Identify which cell holds the provided text, then report its (X, Y) central coordinate. 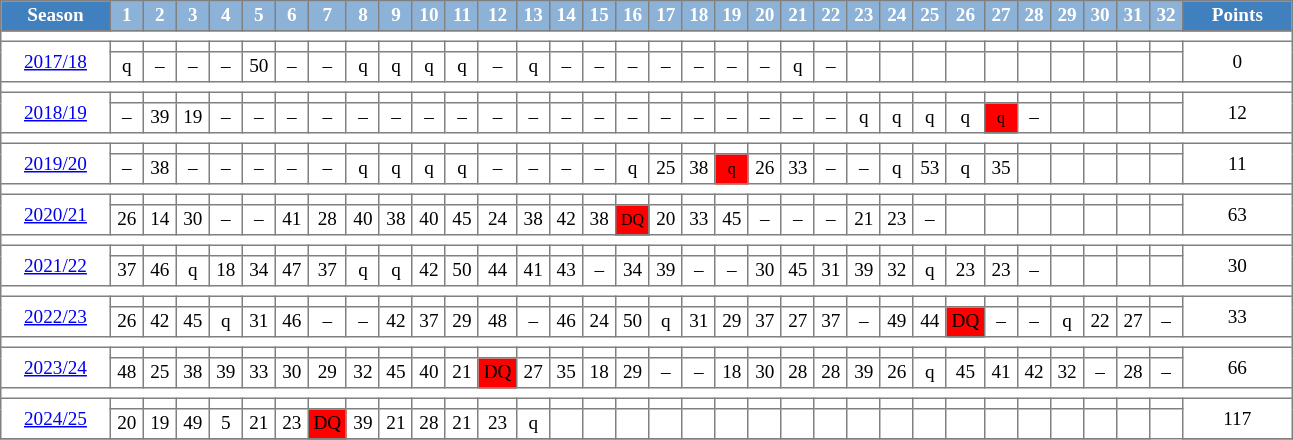
2 (160, 16)
47 (292, 271)
2022/23 (56, 316)
0 (1238, 61)
43 (566, 271)
15 (600, 16)
10 (428, 16)
9 (396, 16)
17 (666, 16)
53 (930, 169)
16 (633, 16)
Season (56, 16)
13 (534, 16)
2017/18 (56, 61)
117 (1238, 418)
2018/19 (56, 112)
6 (292, 16)
2023/24 (56, 367)
4 (226, 16)
7 (327, 16)
8 (362, 16)
63 (1238, 214)
3 (192, 16)
Points (1238, 16)
2024/25 (56, 418)
2019/20 (56, 163)
2020/21 (56, 214)
2021/22 (56, 265)
1 (126, 16)
66 (1238, 367)
